Find where the given text appears and provide that cell's center as [x, y] coordinate. 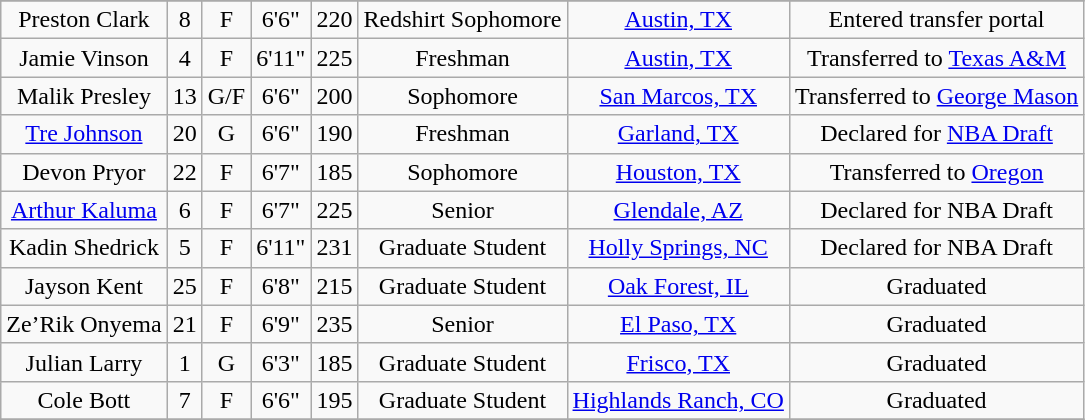
5 [184, 248]
Julian Larry [84, 362]
Malik Presley [84, 96]
22 [184, 172]
Frisco, TX [678, 362]
Highlands Ranch, CO [678, 400]
25 [184, 286]
Entered transfer portal [936, 20]
Jamie Vinson [84, 58]
Holly Springs, NC [678, 248]
215 [334, 286]
8 [184, 20]
Garland, TX [678, 134]
Preston Clark [84, 20]
El Paso, TX [678, 324]
Devon Pryor [84, 172]
190 [334, 134]
San Marcos, TX [678, 96]
6'3" [281, 362]
Houston, TX [678, 172]
4 [184, 58]
Tre Johnson [84, 134]
231 [334, 248]
195 [334, 400]
200 [334, 96]
Jayson Kent [84, 286]
6'8" [281, 286]
G/F [226, 96]
Transferred to Oregon [936, 172]
Kadin Shedrick [84, 248]
Ze’Rik Onyema [84, 324]
20 [184, 134]
21 [184, 324]
6'9" [281, 324]
Oak Forest, IL [678, 286]
Cole Bott [84, 400]
13 [184, 96]
220 [334, 20]
7 [184, 400]
Transferred to George Mason [936, 96]
6 [184, 210]
Transferred to Texas A&M [936, 58]
Redshirt Sophomore [462, 20]
1 [184, 362]
Glendale, AZ [678, 210]
Arthur Kaluma [84, 210]
235 [334, 324]
